Search for the cell housing the specified text and yield its [X, Y] center coordinate. 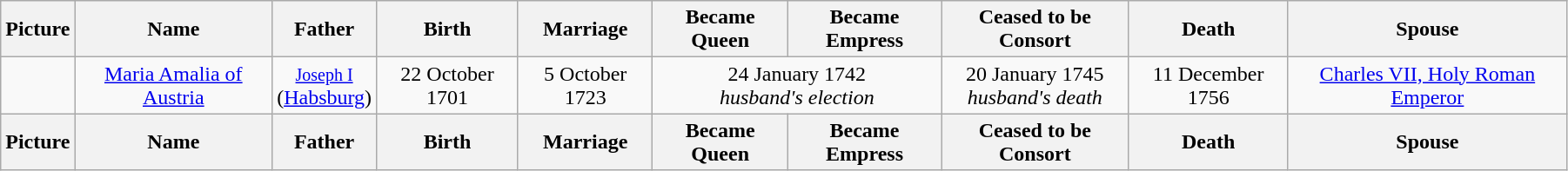
24 January 1742husband's election [797, 85]
22 October 1701 [447, 85]
11 December 1756 [1208, 85]
Joseph I(Habsburg) [325, 85]
Maria Amalia of Austria [174, 85]
5 October 1723 [585, 85]
Charles VII, Holy Roman Emperor [1427, 85]
20 January 1745husband's death [1035, 85]
